Locate the cell with the specified text and output its [X, Y] center coordinate. 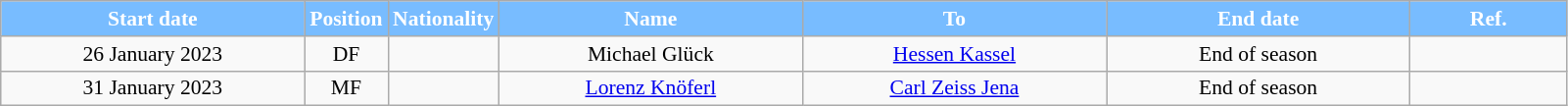
26 January 2023 [153, 54]
MF [347, 88]
Hessen Kassel [954, 54]
Ref. [1489, 19]
Nationality [443, 19]
End date [1259, 19]
Name [650, 19]
Start date [153, 19]
Carl Zeiss Jena [954, 88]
Michael Glück [650, 54]
Lorenz Knöferl [650, 88]
DF [347, 54]
To [954, 19]
Position [347, 19]
31 January 2023 [153, 88]
